Extract the [X, Y] coordinate from the center of the cell holding the provided text.  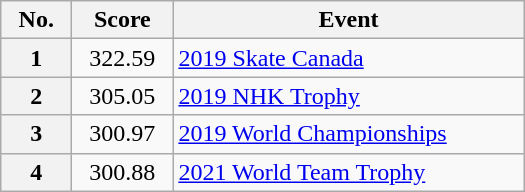
2019 Skate Canada [348, 58]
322.59 [122, 58]
4 [36, 172]
2021 World Team Trophy [348, 172]
Event [348, 20]
1 [36, 58]
305.05 [122, 96]
3 [36, 134]
300.97 [122, 134]
No. [36, 20]
2 [36, 96]
2019 World Championships [348, 134]
2019 NHK Trophy [348, 96]
300.88 [122, 172]
Score [122, 20]
